Return [X, Y] of the center of cell containing provided text 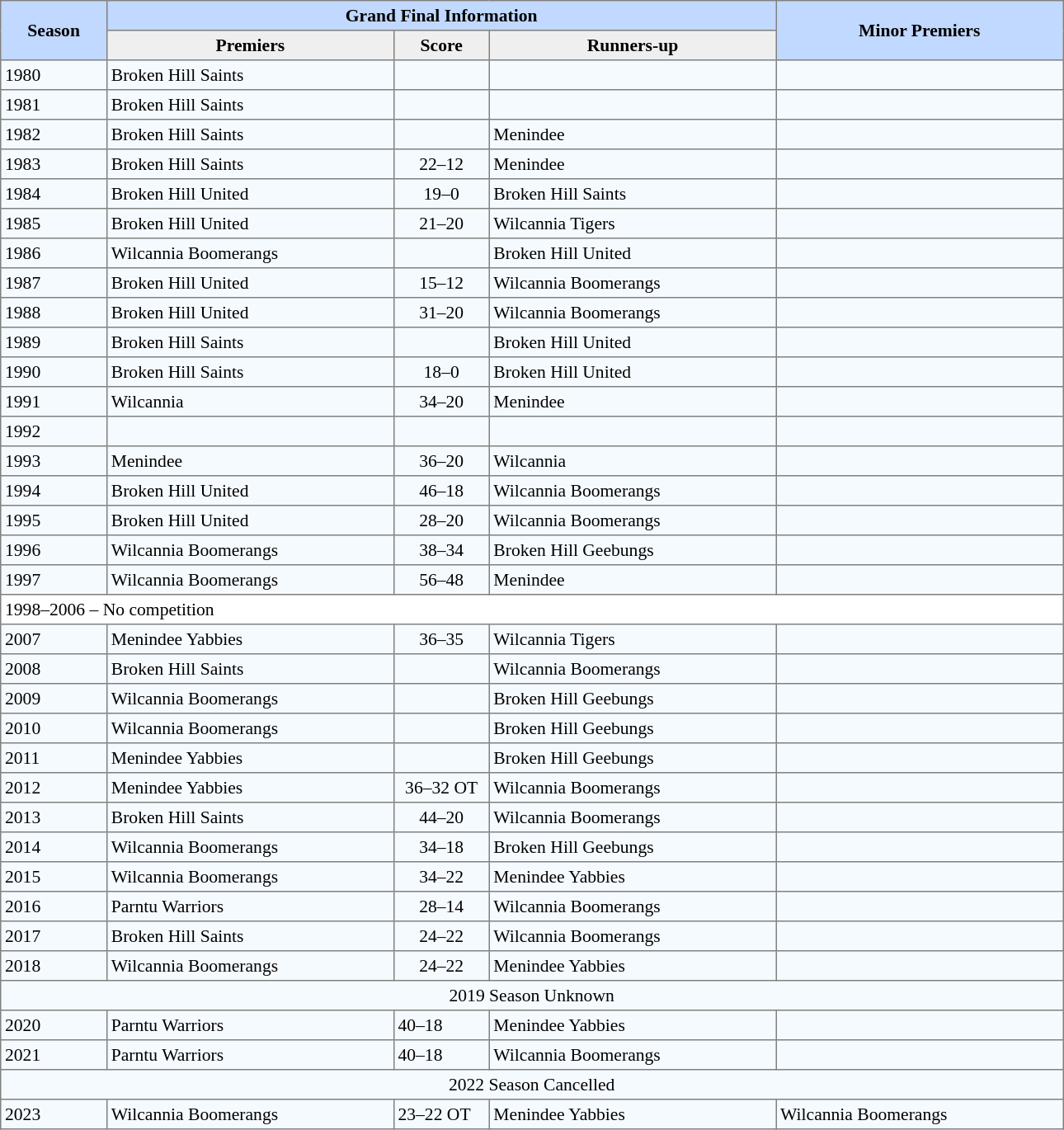
Premiers [251, 45]
2012 [54, 788]
2019 Season Unknown [532, 996]
28–20 [441, 520]
1997 [54, 580]
22–12 [441, 164]
Grand Final Information [442, 16]
36–32 OT [441, 788]
34–22 [441, 877]
2010 [54, 728]
1994 [54, 491]
23–22 OT [441, 1114]
2021 [54, 1055]
1996 [54, 550]
56–48 [441, 580]
15–12 [441, 283]
1984 [54, 194]
34–20 [441, 402]
38–34 [441, 550]
1985 [54, 224]
36–35 [441, 639]
Season [54, 31]
1986 [54, 253]
1989 [54, 342]
2018 [54, 966]
2022 Season Cancelled [532, 1085]
2014 [54, 847]
1982 [54, 134]
2013 [54, 817]
1988 [54, 313]
1992 [54, 431]
1990 [54, 372]
2009 [54, 699]
19–0 [441, 194]
1998–2006 – No competition [532, 610]
2017 [54, 936]
1995 [54, 520]
2015 [54, 877]
2016 [54, 906]
34–18 [441, 847]
18–0 [441, 372]
1981 [54, 105]
2007 [54, 639]
31–20 [441, 313]
28–14 [441, 906]
Runners-up [633, 45]
21–20 [441, 224]
1980 [54, 75]
46–18 [441, 491]
1991 [54, 402]
36–20 [441, 461]
2008 [54, 669]
2023 [54, 1114]
44–20 [441, 817]
Score [441, 45]
2011 [54, 758]
1993 [54, 461]
Minor Premiers [920, 31]
2020 [54, 1025]
1983 [54, 164]
1987 [54, 283]
